Find where the given text appears and provide that cell's center as [x, y] coordinate. 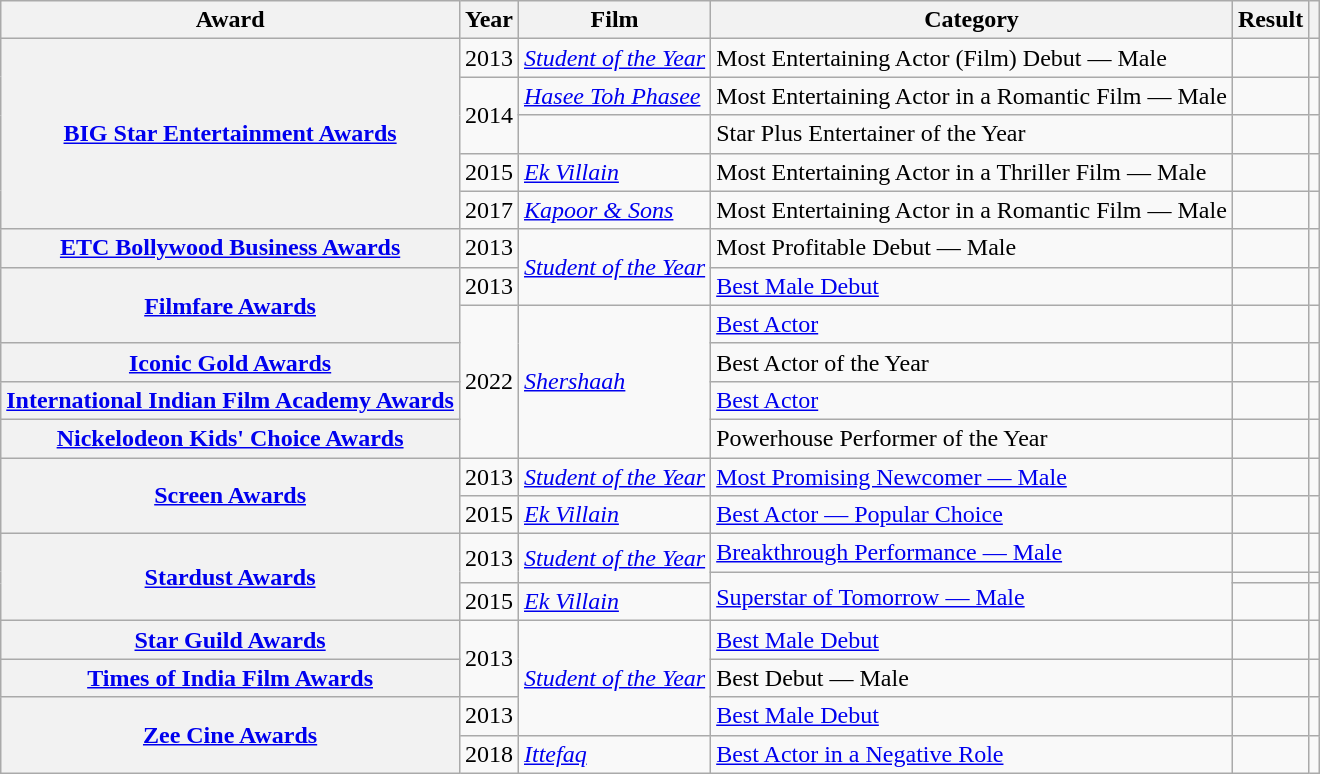
2014 [488, 115]
Best Actor in a Negative Role [972, 754]
Zee Cine Awards [230, 735]
Star Plus Entertainer of the Year [972, 134]
Best Debut — Male [972, 678]
Most Promising Newcomer — Male [972, 477]
Ittefaq [614, 754]
Most Entertaining Actor in a Thriller Film — Male [972, 172]
Best Actor — Popular Choice [972, 515]
2017 [488, 210]
Stardust Awards [230, 578]
Powerhouse Performer of the Year [972, 438]
Times of India Film Awards [230, 678]
Category [972, 20]
Year [488, 20]
BIG Star Entertainment Awards [230, 134]
Most Entertaining Actor (Film) Debut — Male [972, 58]
Best Actor of the Year [972, 362]
Hasee Toh Phasee [614, 96]
Breakthrough Performance — Male [972, 553]
Nickelodeon Kids' Choice Awards [230, 438]
Superstar of Tomorrow — Male [972, 596]
2022 [488, 381]
Film [614, 20]
ETC Bollywood Business Awards [230, 248]
Iconic Gold Awards [230, 362]
Most Profitable Debut — Male [972, 248]
Star Guild Awards [230, 640]
International Indian Film Academy Awards [230, 400]
Filmfare Awards [230, 305]
Result [1270, 20]
2018 [488, 754]
Shershaah [614, 381]
Award [230, 20]
Kapoor & Sons [614, 210]
Screen Awards [230, 496]
